Determine the [X, Y] coordinate at the center of the cell enclosing the given text.  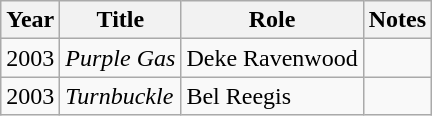
Turnbuckle [120, 96]
Title [120, 20]
Notes [397, 20]
Role [272, 20]
Bel Reegis [272, 96]
Purple Gas [120, 58]
Deke Ravenwood [272, 58]
Year [30, 20]
